Determine the (x, y) coordinate at the center of the cell enclosing the given text.  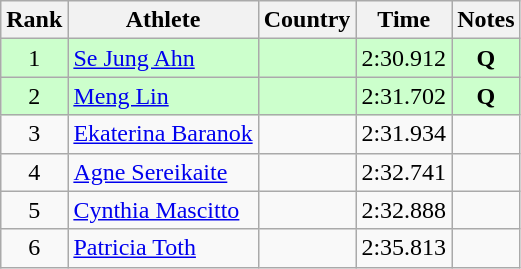
2:32.741 (404, 172)
1 (34, 58)
Ekaterina Baranok (163, 134)
Time (404, 20)
2:31.934 (404, 134)
Athlete (163, 20)
3 (34, 134)
2:32.888 (404, 210)
2:31.702 (404, 96)
2:30.912 (404, 58)
Notes (486, 20)
Se Jung Ahn (163, 58)
2:35.813 (404, 248)
4 (34, 172)
Agne Sereikaite (163, 172)
Country (307, 20)
6 (34, 248)
Rank (34, 20)
Cynthia Mascitto (163, 210)
2 (34, 96)
5 (34, 210)
Meng Lin (163, 96)
Patricia Toth (163, 248)
